Find where the given text appears and provide that cell's center as (X, Y) coordinate. 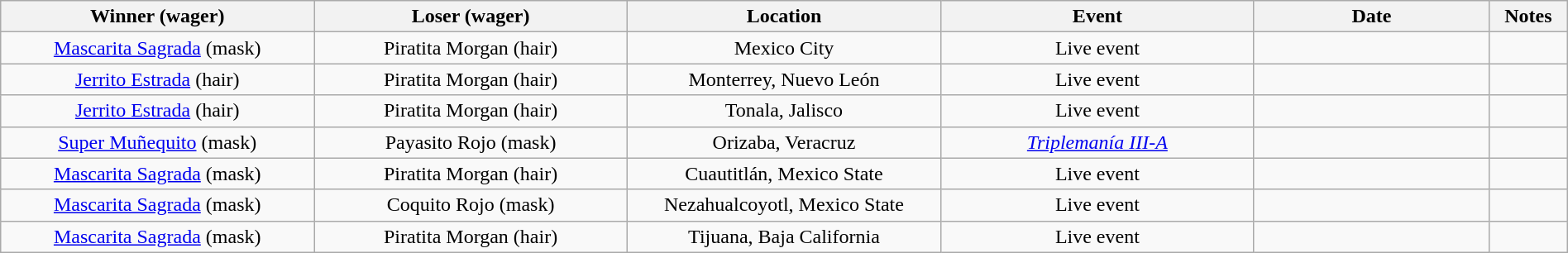
Winner (wager) (157, 17)
Date (1371, 17)
Orizaba, Veracruz (784, 142)
Location (784, 17)
Super Muñequito (mask) (157, 142)
Payasito Rojo (mask) (471, 142)
Mexico City (784, 48)
Cuautitlán, Mexico State (784, 174)
Tonala, Jalisco (784, 111)
Coquito Rojo (mask) (471, 205)
Nezahualcoyotl, Mexico State (784, 205)
Loser (wager) (471, 17)
Monterrey, Nuevo León (784, 79)
Tijuana, Baja California (784, 236)
Notes (1528, 17)
Triplemanía III-A (1097, 142)
Event (1097, 17)
